Scan for the cell matching the given text and deliver its [X, Y] coordinate at center. 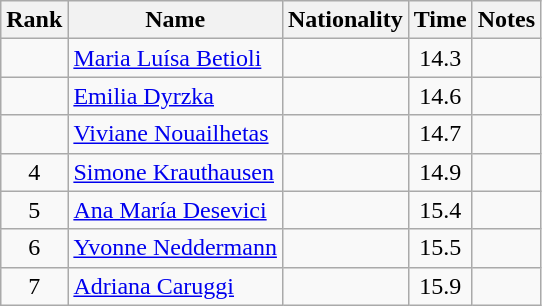
14.9 [440, 172]
Time [440, 20]
Maria Luísa Betioli [176, 58]
14.6 [440, 96]
15.4 [440, 210]
Viviane Nouailhetas [176, 134]
7 [34, 286]
6 [34, 248]
5 [34, 210]
Simone Krauthausen [176, 172]
14.3 [440, 58]
15.5 [440, 248]
15.9 [440, 286]
Adriana Caruggi [176, 286]
Ana María Desevici [176, 210]
Yvonne Neddermann [176, 248]
Rank [34, 20]
14.7 [440, 134]
Emilia Dyrzka [176, 96]
4 [34, 172]
Notes [506, 20]
Nationality [345, 20]
Name [176, 20]
